Detect which cell encompasses the target text, then output its (x, y) center coordinate. 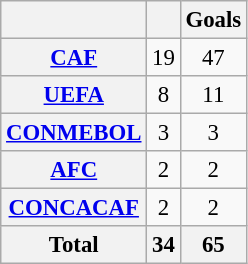
CAF (74, 58)
AFC (74, 170)
65 (213, 245)
19 (164, 58)
CONCACAF (74, 208)
47 (213, 58)
Total (74, 245)
11 (213, 95)
34 (164, 245)
UEFA (74, 95)
Goals (213, 20)
8 (164, 95)
CONMEBOL (74, 133)
